Capture the cell that displays the provided text and extract its [x, y] central coordinate. 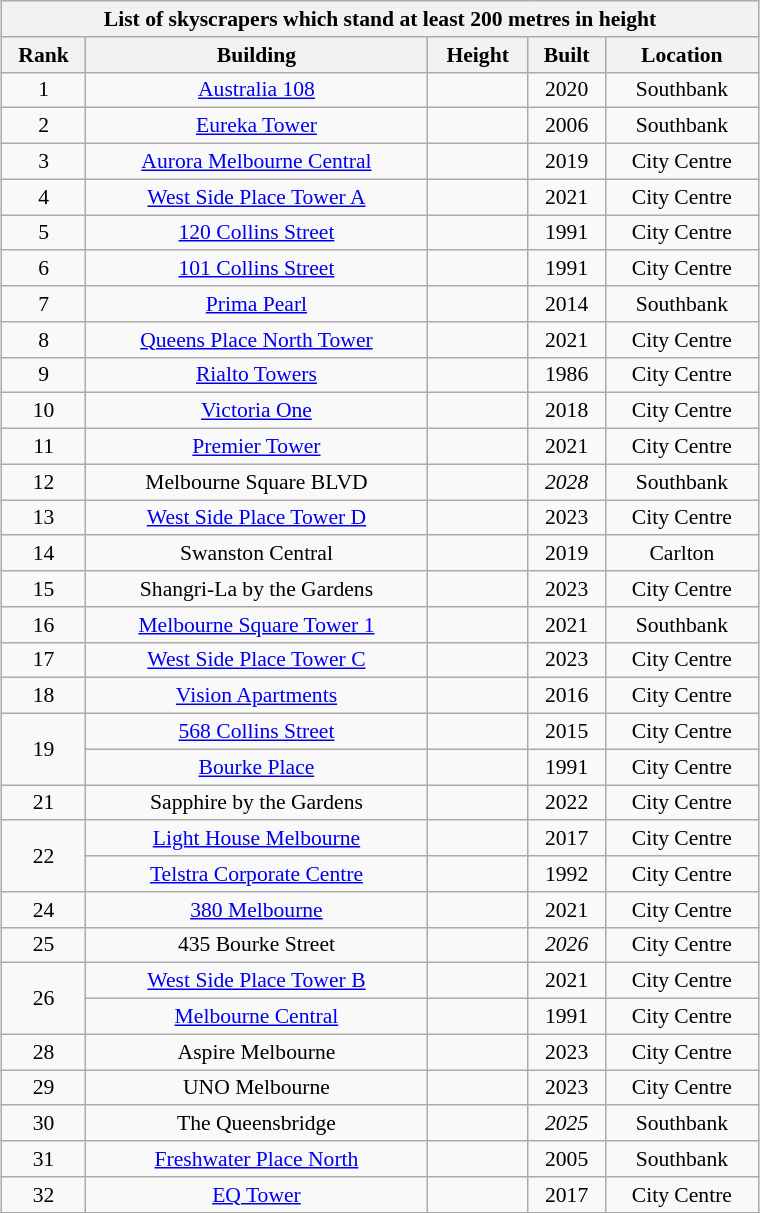
List of skyscrapers which stand at least 200 metres in height [380, 19]
Aspire Melbourne [257, 1052]
Shangri-La by the Gardens [257, 589]
14 [44, 553]
29 [44, 1088]
28 [44, 1052]
568 Collins Street [257, 731]
2020 [566, 90]
Freshwater Place North [257, 1159]
16 [44, 624]
Location [682, 54]
13 [44, 518]
7 [44, 304]
Melbourne Central [257, 1016]
9 [44, 375]
2016 [566, 696]
380 Melbourne [257, 909]
Height [478, 54]
2022 [566, 802]
Queens Place North Tower [257, 339]
Telstra Corporate Centre [257, 874]
101 Collins Street [257, 268]
17 [44, 660]
Building [257, 54]
Victoria One [257, 411]
2028 [566, 482]
Rank [44, 54]
2005 [566, 1159]
22 [44, 856]
West Side Place Tower D [257, 518]
Light House Melbourne [257, 838]
25 [44, 945]
Bourke Place [257, 767]
Eureka Tower [257, 126]
Melbourne Square Tower 1 [257, 624]
The Queensbridge [257, 1123]
Built [566, 54]
15 [44, 589]
21 [44, 802]
1992 [566, 874]
2026 [566, 945]
Vision Apartments [257, 696]
26 [44, 998]
5 [44, 232]
435 Bourke Street [257, 945]
3 [44, 161]
2 [44, 126]
2015 [566, 731]
31 [44, 1159]
19 [44, 748]
Swanston Central [257, 553]
Rialto Towers [257, 375]
2018 [566, 411]
West Side Place Tower A [257, 197]
Melbourne Square BLVD [257, 482]
West Side Place Tower C [257, 660]
32 [44, 1194]
West Side Place Tower B [257, 981]
4 [44, 197]
12 [44, 482]
Premier Tower [257, 446]
2006 [566, 126]
Sapphire by the Gardens [257, 802]
1986 [566, 375]
11 [44, 446]
120 Collins Street [257, 232]
6 [44, 268]
UNO Melbourne [257, 1088]
18 [44, 696]
1 [44, 90]
2025 [566, 1123]
Prima Pearl [257, 304]
Aurora Melbourne Central [257, 161]
10 [44, 411]
8 [44, 339]
Carlton [682, 553]
30 [44, 1123]
24 [44, 909]
EQ Tower [257, 1194]
Australia 108 [257, 90]
2014 [566, 304]
